Capture the cell that displays the provided text and extract its [x, y] central coordinate. 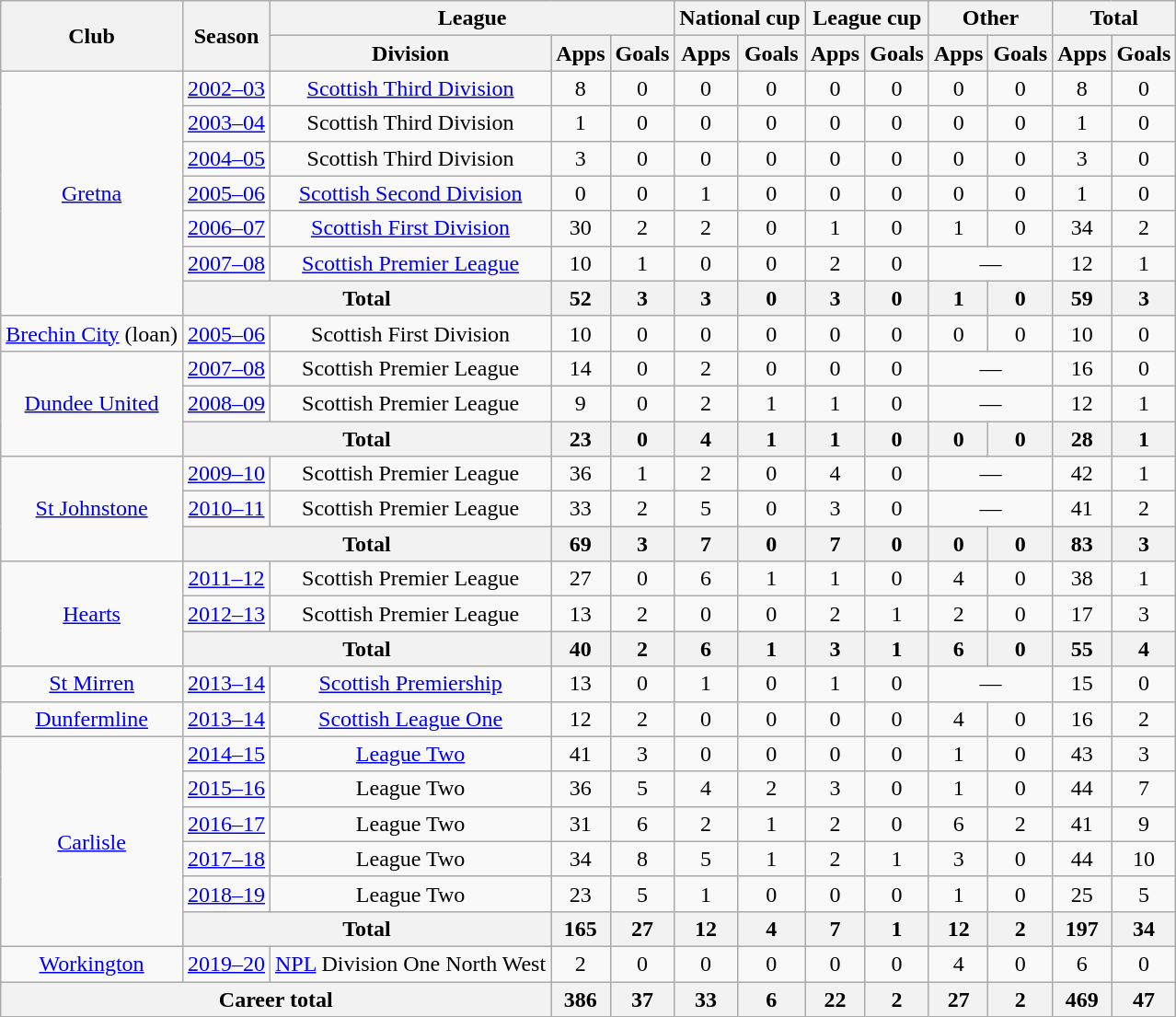
17 [1082, 614]
2008–09 [226, 403]
15 [1082, 684]
St Johnstone [92, 509]
NPL Division One North West [410, 964]
30 [581, 228]
Division [410, 53]
40 [581, 649]
Career total [276, 999]
2018–19 [226, 894]
42 [1082, 474]
League [473, 18]
2011–12 [226, 579]
2004–05 [226, 158]
Scottish League One [410, 719]
165 [581, 929]
2003–04 [226, 123]
69 [581, 544]
469 [1082, 999]
2002–03 [226, 88]
Scottish Second Division [410, 193]
43 [1082, 754]
31 [581, 824]
83 [1082, 544]
37 [642, 999]
Dundee United [92, 403]
59 [1082, 298]
55 [1082, 649]
2017–18 [226, 859]
47 [1144, 999]
Season [226, 36]
14 [581, 368]
Other [990, 18]
Scottish Premiership [410, 684]
Gretna [92, 193]
386 [581, 999]
League cup [867, 18]
2016–17 [226, 824]
2006–07 [226, 228]
2014–15 [226, 754]
2015–16 [226, 789]
2010–11 [226, 509]
Club [92, 36]
Carlisle [92, 841]
Workington [92, 964]
2019–20 [226, 964]
28 [1082, 439]
52 [581, 298]
25 [1082, 894]
Brechin City (loan) [92, 333]
Hearts [92, 614]
National cup [740, 18]
38 [1082, 579]
197 [1082, 929]
2012–13 [226, 614]
Dunfermline [92, 719]
2009–10 [226, 474]
22 [835, 999]
St Mirren [92, 684]
